Scan for the cell matching the given text and deliver its (X, Y) coordinate at center. 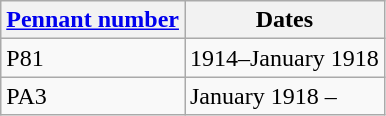
PA3 (93, 96)
Dates (284, 20)
P81 (93, 58)
Pennant number (93, 20)
1914–January 1918 (284, 58)
January 1918 – (284, 96)
